Detect which cell encompasses the target text, then output its [X, Y] center coordinate. 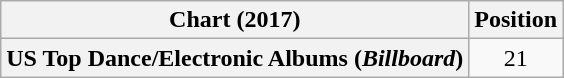
US Top Dance/Electronic Albums (Billboard) [235, 58]
Position [516, 20]
Chart (2017) [235, 20]
21 [516, 58]
